Find where the given text appears and provide that cell's center as (X, Y) coordinate. 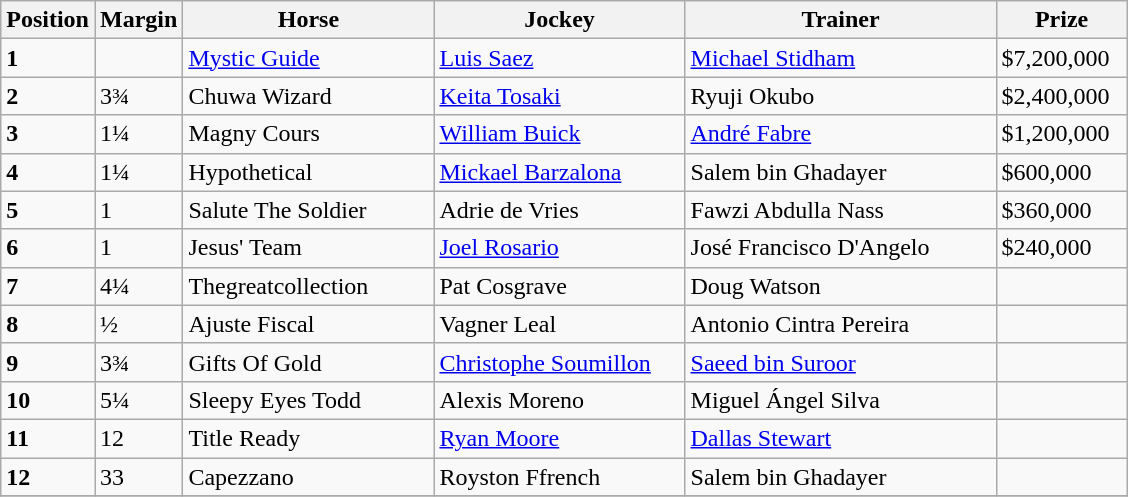
$240,000 (1062, 248)
Ryan Moore (560, 438)
Position (48, 20)
Salute The Soldier (308, 210)
Title Ready (308, 438)
Gifts Of Gold (308, 362)
Magny Cours (308, 134)
Vagner Leal (560, 324)
Horse (308, 20)
33 (138, 477)
Saeed bin Suroor (840, 362)
9 (48, 362)
Alexis Moreno (560, 400)
Hypothetical (308, 172)
Doug Watson (840, 286)
Fawzi Abdulla Nass (840, 210)
$360,000 (1062, 210)
Mickael Barzalona (560, 172)
Jesus' Team (308, 248)
6 (48, 248)
André Fabre (840, 134)
Adrie de Vries (560, 210)
Ajuste Fiscal (308, 324)
Joel Rosario (560, 248)
Chuwa Wizard (308, 96)
$7,200,000 (1062, 58)
Jockey (560, 20)
Thegreatcollection (308, 286)
Pat Cosgrave (560, 286)
Dallas Stewart (840, 438)
2 (48, 96)
8 (48, 324)
5 (48, 210)
William Buick (560, 134)
$600,000 (1062, 172)
Prize (1062, 20)
3 (48, 134)
4 (48, 172)
José Francisco D'Angelo (840, 248)
4¼ (138, 286)
11 (48, 438)
Antonio Cintra Pereira (840, 324)
Trainer (840, 20)
Mystic Guide (308, 58)
$1,200,000 (1062, 134)
Capezzano (308, 477)
10 (48, 400)
Christophe Soumillon (560, 362)
7 (48, 286)
Ryuji Okubo (840, 96)
Miguel Ángel Silva (840, 400)
Margin (138, 20)
½ (138, 324)
Luis Saez (560, 58)
$2,400,000 (1062, 96)
5¼ (138, 400)
Royston Ffrench (560, 477)
Michael Stidham (840, 58)
Sleepy Eyes Todd (308, 400)
Keita Tosaki (560, 96)
